Identify which cell holds the provided text, then report its [x, y] central coordinate. 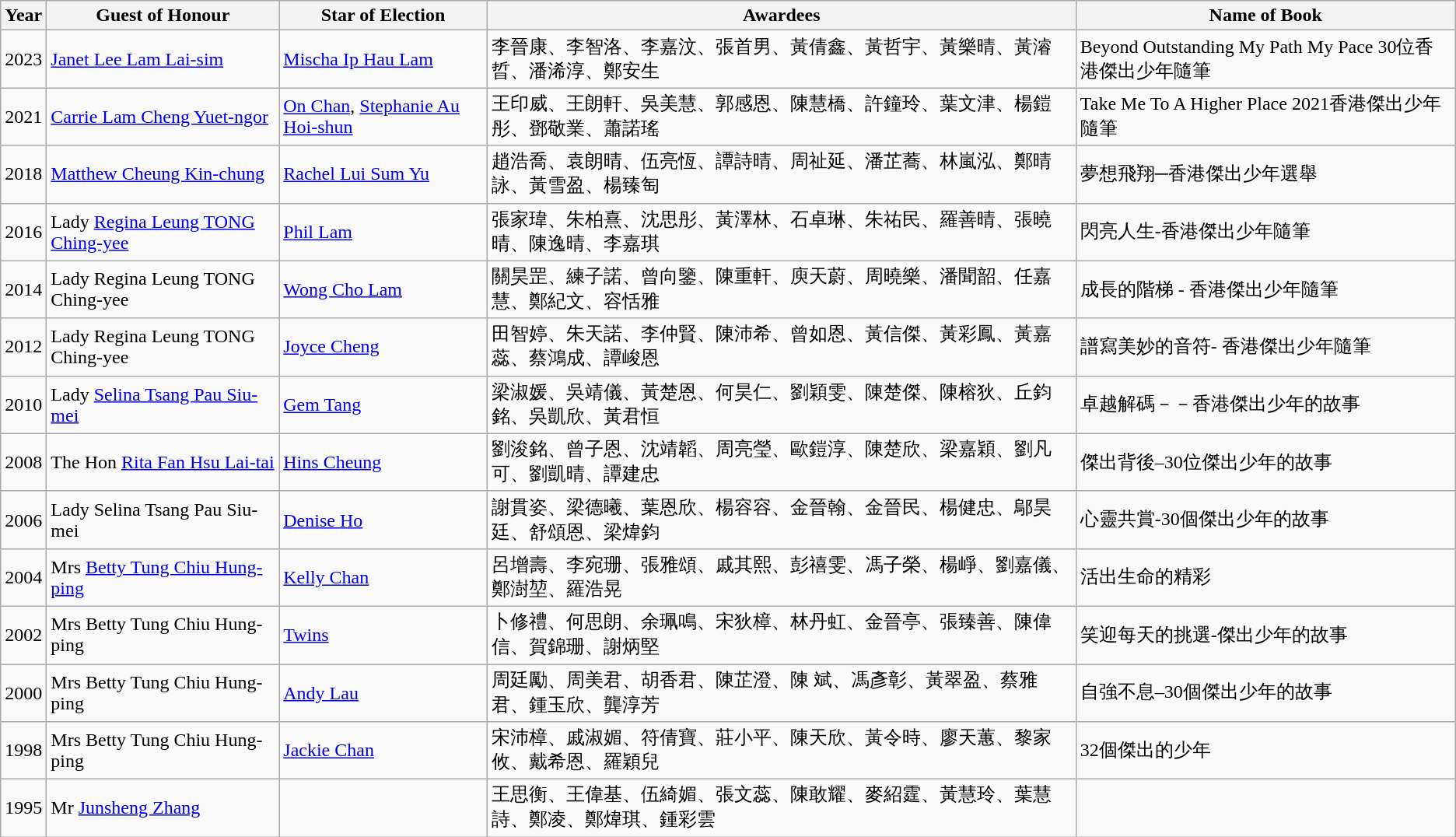
Gem Tang [383, 404]
2016 [23, 232]
Wong Cho Lam [383, 289]
Rachel Lui Sum Yu [383, 174]
Mischa Ip Hau Lam [383, 59]
關昊罡、練子諾、曾向鑒、陳重軒、庾天蔚、周曉樂、潘聞韶、任嘉慧、鄭紀文、容恬雅 [781, 289]
Andy Lau [383, 693]
Janet Lee Lam Lai-sim [163, 59]
1998 [23, 751]
Mr Junsheng Zhang [163, 808]
心靈共賞-30個傑出少年的故事 [1265, 520]
32個傑出的少年 [1265, 751]
Joyce Cheng [383, 347]
2018 [23, 174]
2014 [23, 289]
Jackie Chan [383, 751]
趙浩喬、袁朗晴、伍亮恆、譚詩晴、周祉延、潘芷蕎、林嵐泓、鄭晴詠、黃雪盈、楊臻匋 [781, 174]
Denise Ho [383, 520]
Hins Cheung [383, 462]
謝貫姿、梁德曦、葉恩欣、楊容容、金晉翰、金晉民、楊健忠、鄔昊廷、舒頌恩、梁煒鈞 [781, 520]
王印威、王朗軒、吳美慧、郭感恩、陳慧橋、許鐘玲、葉文津、楊鎧彤、鄧敬業、蕭諾瑤 [781, 117]
傑出背後–30位傑出少年的故事 [1265, 462]
Twins [383, 635]
Name of Book [1265, 16]
卜修禮、何思朗、余珮鳴、宋狄樟、林丹虹、金晉亭、張臻善、陳偉信、賀錦珊、謝炳堅 [781, 635]
李晉康、李智洛、李嘉汶、張首男、黃倩鑫、黃哲宇、黃樂晴、黃濬晢、潘浠淳、鄭安生 [781, 59]
笑迎每天的挑選-傑出少年的故事 [1265, 635]
夢想飛翔─香港傑出少年選舉 [1265, 174]
2023 [23, 59]
2006 [23, 520]
The Hon Rita Fan Hsu Lai-tai [163, 462]
Matthew Cheung Kin-chung [163, 174]
2008 [23, 462]
王思衡、王偉基、伍綺媚、張文蕊、陳敢耀、麥紹霆、黃慧玲、葉慧詩、鄭凌、鄭煒琪、鍾彩雲 [781, 808]
Year [23, 16]
劉浚銘、曾子恩、沈靖韜、周亮瑩、歐鎧淳、陳楚欣、梁嘉穎、劉凡可、劉凱晴、譚建忠 [781, 462]
自強不息–30個傑出少年的故事 [1265, 693]
2010 [23, 404]
譜寫美妙的音符- 香港傑出少年隨筆 [1265, 347]
On Chan, Stephanie Au Hoi-shun [383, 117]
成長的階梯 - 香港傑出少年隨筆 [1265, 289]
宋沛樟、戚淑媚、符倩寶、莊小平、陳天欣、黃令時、廖天蕙、黎家攸、戴希恩、羅穎兒 [781, 751]
周廷勵、周美君、胡香君、陳芷澄、陳 斌、馮彥彰、黃翠盈、蔡雅君、鍾玉欣、龔淳芳 [781, 693]
Awardees [781, 16]
張家瑋、朱柏熹、沈思彤、黃澤林、石卓琳、朱祐民、羅善晴、張曉晴、陳逸晴、李嘉琪 [781, 232]
1995 [23, 808]
活出生命的精彩 [1265, 577]
閃亮人生-香港傑出少年隨筆 [1265, 232]
Beyond Outstanding My Path My Pace 30位香港傑出少年隨筆 [1265, 59]
2004 [23, 577]
呂增壽、李宛珊、張雅頌、戚其熙、彭禧雯、馮子榮、楊崢、劉嘉儀、鄭澍堃、羅浩晃 [781, 577]
梁淑媛、吳靖儀、黃楚恩、何昊仁、劉穎雯、陳楚傑、陳榕狄、丘鈞銘、吳凱欣、黃君恒 [781, 404]
Kelly Chan [383, 577]
Carrie Lam Cheng Yuet-ngor [163, 117]
2000 [23, 693]
Guest of Honour [163, 16]
2012 [23, 347]
2021 [23, 117]
Take Me To A Higher Place 2021香港傑出少年隨筆 [1265, 117]
Star of Election [383, 16]
2002 [23, 635]
Phil Lam [383, 232]
卓越解碼－－香港傑出少年的故事 [1265, 404]
田智婷、朱天諾、李仲賢、陳沛希、曾如恩、黃信傑、黃彩鳳、黃嘉蕊、蔡鴻成、譚峻恩 [781, 347]
